Search for the cell housing the specified text and yield its [x, y] center coordinate. 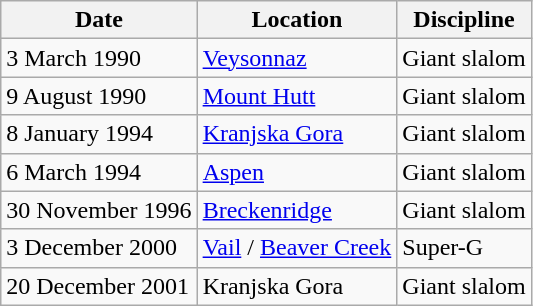
3 March 1990 [99, 58]
Discipline [464, 20]
Super-G [464, 248]
Location [297, 20]
Breckenridge [297, 210]
6 March 1994 [99, 172]
8 January 1994 [99, 134]
Aspen [297, 172]
9 August 1990 [99, 96]
Veysonnaz [297, 58]
Vail / Beaver Creek [297, 248]
30 November 1996 [99, 210]
20 December 2001 [99, 286]
Mount Hutt [297, 96]
Date [99, 20]
3 December 2000 [99, 248]
